Search for the cell housing the specified text and yield its [x, y] center coordinate. 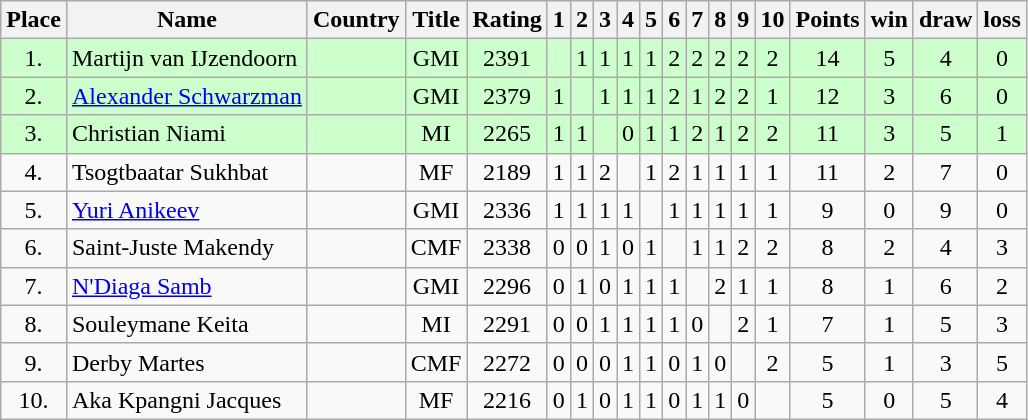
9. [34, 362]
Title [436, 20]
loss [1002, 20]
Saint-Juste Makendy [186, 248]
2. [34, 96]
Rating [507, 20]
2216 [507, 400]
10 [772, 20]
2336 [507, 210]
2338 [507, 248]
14 [828, 58]
Alexander Schwarzman [186, 96]
Christian Niami [186, 134]
win [889, 20]
Points [828, 20]
4. [34, 172]
3. [34, 134]
2189 [507, 172]
Name [186, 20]
8. [34, 324]
2296 [507, 286]
Country [356, 20]
Martijn van IJzendoorn [186, 58]
2291 [507, 324]
7. [34, 286]
2379 [507, 96]
N'Diaga Samb [186, 286]
Souleymane Keita [186, 324]
draw [945, 20]
Derby Martes [186, 362]
Aka Kpangni Jacques [186, 400]
10. [34, 400]
2272 [507, 362]
Place [34, 20]
2265 [507, 134]
6. [34, 248]
Yuri Anikeev [186, 210]
5. [34, 210]
12 [828, 96]
1. [34, 58]
2391 [507, 58]
Tsogtbaatar Sukhbat [186, 172]
